Find where the given text appears and provide that cell's center as (x, y) coordinate. 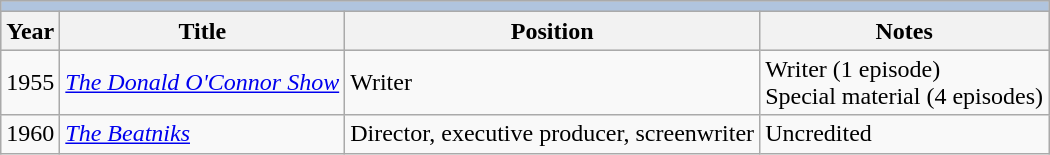
Notes (904, 31)
Writer (1 episode)Special material (4 episodes) (904, 82)
Writer (552, 82)
1955 (30, 82)
Year (30, 31)
1960 (30, 134)
Title (202, 31)
Position (552, 31)
Director, executive producer, screenwriter (552, 134)
The Donald O'Connor Show (202, 82)
Uncredited (904, 134)
The Beatniks (202, 134)
